Extract the [x, y] coordinate from the center of the cell holding the provided text.  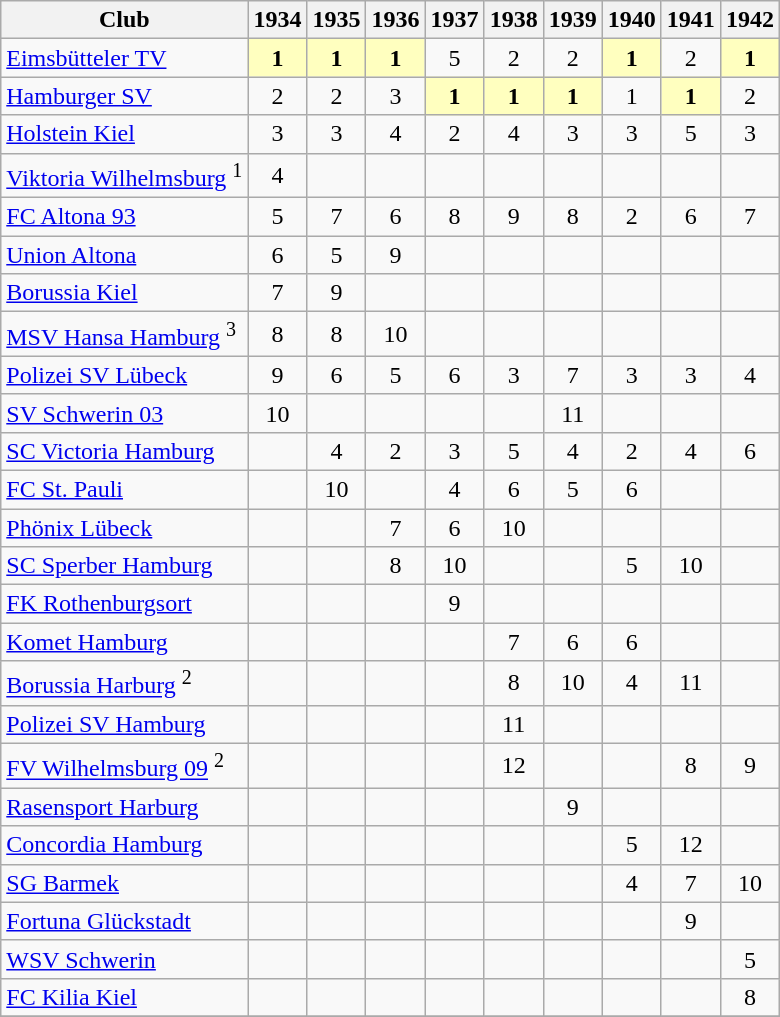
Borussia Kiel [124, 293]
Rasensport Harburg [124, 807]
1934 [278, 20]
FK Rothenburgsort [124, 604]
Holstein Kiel [124, 134]
MSV Hansa Hamburg 3 [124, 334]
FC Altona 93 [124, 217]
SC Victoria Hamburg [124, 451]
1942 [750, 20]
Fortuna Glückstadt [124, 921]
1938 [514, 20]
1936 [396, 20]
SC Sperber Hamburg [124, 566]
WSV Schwerin [124, 959]
Eimsbütteler TV [124, 58]
FC Kilia Kiel [124, 997]
Union Altona [124, 255]
FC St. Pauli [124, 489]
Club [124, 20]
1939 [572, 20]
SV Schwerin 03 [124, 413]
Phönix Lübeck [124, 528]
Komet Hamburg [124, 642]
Polizei SV Hamburg [124, 724]
Polizei SV Lübeck [124, 375]
Viktoria Wilhelmsburg 1 [124, 176]
SG Barmek [124, 883]
FV Wilhelmsburg 09 2 [124, 766]
1940 [632, 20]
1935 [336, 20]
1941 [690, 20]
1937 [454, 20]
Borussia Harburg 2 [124, 684]
Hamburger SV [124, 96]
Concordia Hamburg [124, 845]
